Extract the (x, y) coordinate from the center of the cell holding the provided text.  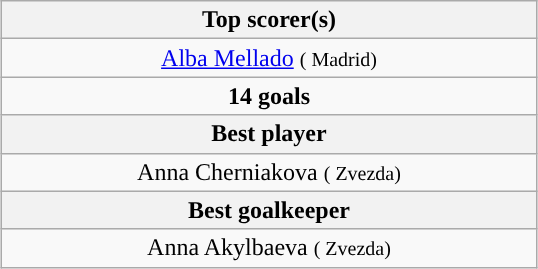
Anna Akylbaeva ( Zvezda) (269, 248)
Best goalkeeper (269, 210)
Best player (269, 134)
Alba Mellado ( Madrid) (269, 58)
Anna Cherniakova ( Zvezda) (269, 172)
Top scorer(s) (269, 20)
14 goals (269, 96)
